Output the [x, y] coordinate of the center of the cell containing the given text.  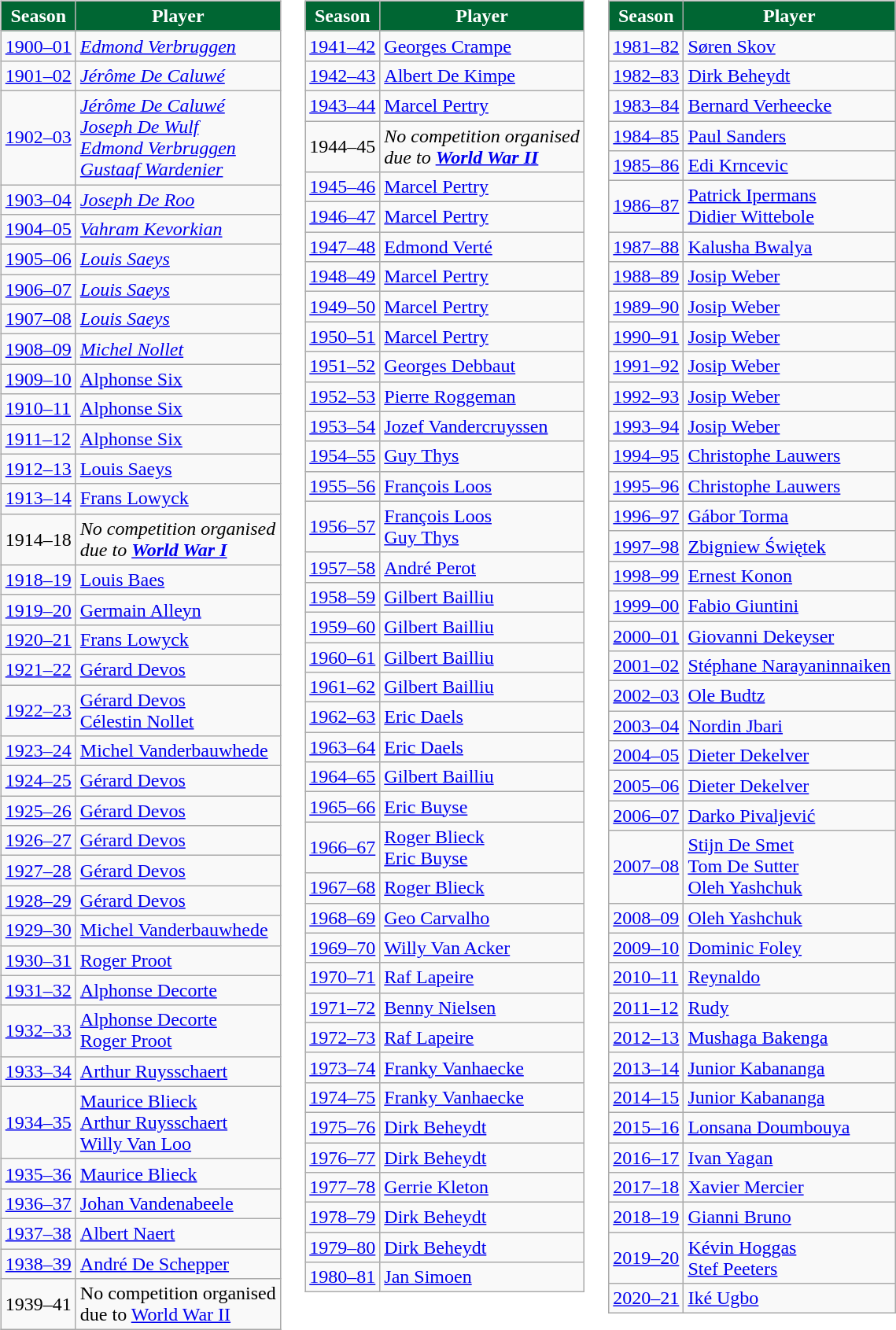
1982–83 [647, 76]
2003–04 [647, 726]
1923–24 [38, 751]
Guy Thys [482, 456]
1998–99 [647, 576]
1919–20 [38, 610]
1905–06 [38, 260]
1941–42 [343, 46]
Arthur Ruysschaert [178, 1071]
2018–19 [647, 1218]
1996–97 [647, 516]
1949–50 [343, 307]
Louis Baes [178, 580]
2010–11 [647, 978]
Gianni Bruno [790, 1218]
Michel Nollet [178, 349]
Paul Sanders [790, 136]
Iké Ugbo [790, 1299]
1907–08 [38, 319]
Stijn De Smet Tom De Sutter Oleh Yashchuk [790, 867]
Oleh Yashchuk [790, 918]
Roger Blieck Eric Buyse [482, 848]
1984–85 [647, 136]
1943–44 [343, 105]
Zbigniew Świętek [790, 546]
1934–35 [38, 1122]
Kévin Hoggas Stef Peeters [790, 1258]
1945–46 [343, 187]
Joseph De Roo [178, 199]
Reynaldo [790, 978]
1971–72 [343, 1008]
Ernest Konon [790, 576]
1927–28 [38, 871]
1968–69 [343, 918]
1946–47 [343, 217]
1959–60 [343, 627]
Germain Alleyn [178, 610]
1933–34 [38, 1071]
Jérôme De Caluwé [178, 76]
1929–30 [38, 930]
1909–10 [38, 379]
1911–12 [38, 439]
1979–80 [343, 1247]
1944–45 [343, 146]
Mushaga Bakenga [790, 1037]
1932–33 [38, 1030]
Ole Budtz [790, 696]
André Perot [482, 567]
2008–09 [647, 918]
1974–75 [343, 1097]
1901–02 [38, 76]
Stéphane Narayaninnaiken [790, 666]
2019–20 [647, 1258]
1969–70 [343, 948]
1962–63 [343, 717]
Gerrie Kleton [482, 1188]
1983–84 [647, 105]
Jan Simoen [482, 1277]
Georges Debbaut [482, 367]
Bernard Verheecke [790, 105]
1938–39 [38, 1264]
1988–89 [647, 277]
1928–29 [38, 901]
1924–25 [38, 781]
1973–74 [343, 1067]
André De Schepper [178, 1264]
2016–17 [647, 1157]
1970–71 [343, 978]
1952–53 [343, 396]
1931–32 [38, 990]
1999–00 [647, 606]
1910–11 [38, 409]
1921–22 [38, 669]
1922–23 [38, 709]
Edi Krncevic [790, 166]
1947–48 [343, 247]
1961–62 [343, 687]
Albert Naert [178, 1233]
Jozef Vandercruyssen [482, 426]
2011–12 [647, 1008]
2006–07 [647, 816]
Alphonse Decorte Roger Proot [178, 1030]
Xavier Mercier [790, 1188]
1948–49 [343, 277]
2004–05 [647, 756]
1937–38 [38, 1233]
2014–15 [647, 1097]
Darko Pivaljević [790, 816]
Roger Proot [178, 960]
Dominic Foley [790, 948]
Ivan Yagan [790, 1157]
2001–02 [647, 666]
Søren Skov [790, 46]
1935–36 [38, 1173]
1967–68 [343, 888]
Fabio Giuntini [790, 606]
Georges Crampe [482, 46]
1903–04 [38, 199]
1950–51 [343, 337]
1976–77 [343, 1157]
1954–55 [343, 456]
1960–61 [343, 657]
1972–73 [343, 1037]
Roger Blieck [482, 888]
1986–87 [647, 206]
No competition organised due to World War I [178, 540]
1900–01 [38, 46]
1906–07 [38, 289]
1975–76 [343, 1127]
1997–98 [647, 546]
Maurice Blieck [178, 1173]
Geo Carvalho [482, 918]
1930–31 [38, 960]
1914–18 [38, 540]
Benny Nielsen [482, 1008]
1951–52 [343, 367]
Nordin Jbari [790, 726]
1925–26 [38, 811]
Jérôme De Caluwé Joseph De Wulf Edmond Verbruggen Gustaaf Wardenier [178, 137]
1989–90 [647, 307]
1990–91 [647, 337]
2013–14 [647, 1067]
1912–13 [38, 469]
1956–57 [343, 527]
1966–67 [343, 848]
1992–93 [647, 396]
Albert De Kimpe [482, 76]
1980–81 [343, 1277]
Patrick Ipermans Didier Wittebole [790, 206]
1981–82 [647, 46]
1985–86 [647, 166]
Gábor Torma [790, 516]
Lonsana Doumbouya [790, 1127]
1957–58 [343, 567]
2005–06 [647, 786]
1918–19 [38, 580]
1908–09 [38, 349]
1939–41 [38, 1304]
1987–88 [647, 247]
2007–08 [647, 867]
1904–05 [38, 230]
1991–92 [647, 367]
1995–96 [647, 486]
1955–56 [343, 486]
Willy Van Acker [482, 948]
Pierre Roggeman [482, 396]
1965–66 [343, 807]
2009–10 [647, 948]
1964–65 [343, 777]
Vahram Kevorkian [178, 230]
Eric Buyse [482, 807]
1978–79 [343, 1218]
2000–01 [647, 636]
1902–03 [38, 137]
Alphonse Decorte [178, 990]
Johan Vandenabeele [178, 1203]
1994–95 [647, 456]
Rudy [790, 1008]
Edmond Verbruggen [178, 46]
1977–78 [343, 1188]
François Loos [482, 486]
Maurice Blieck Arthur Ruysschaert Willy Van Loo [178, 1122]
1958–59 [343, 597]
1963–64 [343, 747]
1913–14 [38, 499]
2012–13 [647, 1037]
1920–21 [38, 639]
1993–94 [647, 426]
Kalusha Bwalya [790, 247]
1953–54 [343, 426]
1942–43 [343, 76]
2015–16 [647, 1127]
2017–18 [647, 1188]
Gérard Devos Célestin Nollet [178, 709]
Giovanni Dekeyser [790, 636]
Edmond Verté [482, 247]
1936–37 [38, 1203]
2020–21 [647, 1299]
François Loos Guy Thys [482, 527]
2002–03 [647, 696]
1926–27 [38, 841]
